Pinpoint the cell where the given text exists, returning its (X, Y) midpoint coordinate. 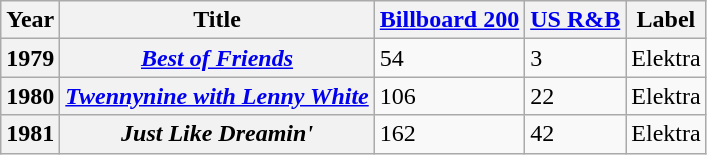
22 (576, 96)
42 (576, 134)
Just Like Dreamin' (217, 134)
106 (449, 96)
US R&B (576, 20)
Billboard 200 (449, 20)
1981 (30, 134)
Year (30, 20)
Twennynine with Lenny White (217, 96)
Title (217, 20)
54 (449, 58)
1980 (30, 96)
Label (666, 20)
3 (576, 58)
1979 (30, 58)
Best of Friends (217, 58)
162 (449, 134)
